Detect which cell encompasses the target text, then output its (X, Y) center coordinate. 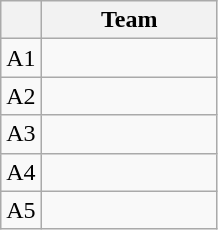
A2 (21, 96)
A1 (21, 58)
Team (129, 20)
A3 (21, 134)
A4 (21, 172)
A5 (21, 210)
